Identify which cell holds the provided text, then report its (X, Y) central coordinate. 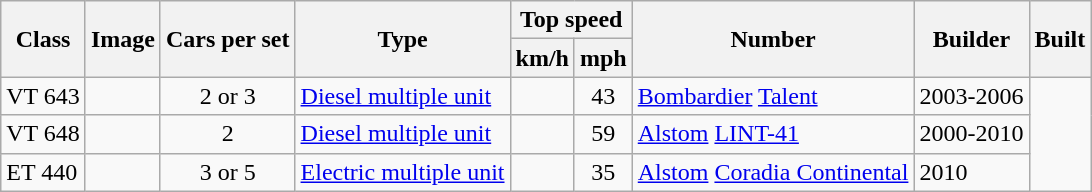
3 or 5 (228, 172)
mph (603, 58)
Cars per set (228, 39)
Number (773, 39)
2003-2006 (972, 96)
Built (1060, 39)
Class (44, 39)
2000-2010 (972, 134)
Type (402, 39)
ET 440 (44, 172)
VT 643 (44, 96)
35 (603, 172)
VT 648 (44, 134)
Electric multiple unit (402, 172)
Alstom Coradia Continental (773, 172)
Builder (972, 39)
2010 (972, 172)
Top speed (571, 20)
59 (603, 134)
2 or 3 (228, 96)
Bombardier Talent (773, 96)
43 (603, 96)
km/h (542, 58)
Alstom LINT-41 (773, 134)
2 (228, 134)
Image (122, 39)
